Locate the cell with the specified text and output its (x, y) center coordinate. 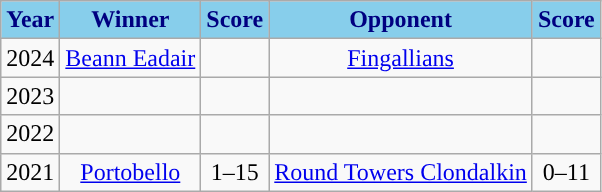
Portobello (130, 172)
Year (30, 20)
2021 (30, 172)
2024 (30, 58)
Round Towers Clondalkin (401, 172)
Fingallians (401, 58)
2023 (30, 96)
0–11 (566, 172)
2022 (30, 134)
Winner (130, 20)
Beann Eadair (130, 58)
1–15 (235, 172)
Opponent (401, 20)
